Pinpoint the cell where the given text exists, returning its (x, y) midpoint coordinate. 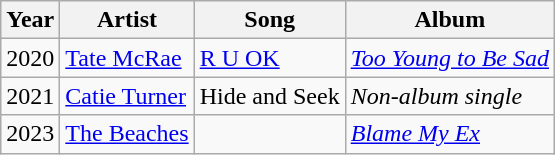
R U OK (270, 58)
Tate McRae (127, 58)
2021 (30, 96)
The Beaches (127, 134)
Catie Turner (127, 96)
Year (30, 20)
Too Young to Be Sad (450, 58)
Non-album single (450, 96)
Artist (127, 20)
Song (270, 20)
Hide and Seek (270, 96)
Blame My Ex (450, 134)
2020 (30, 58)
2023 (30, 134)
Album (450, 20)
